Search for the cell housing the specified text and yield its [x, y] center coordinate. 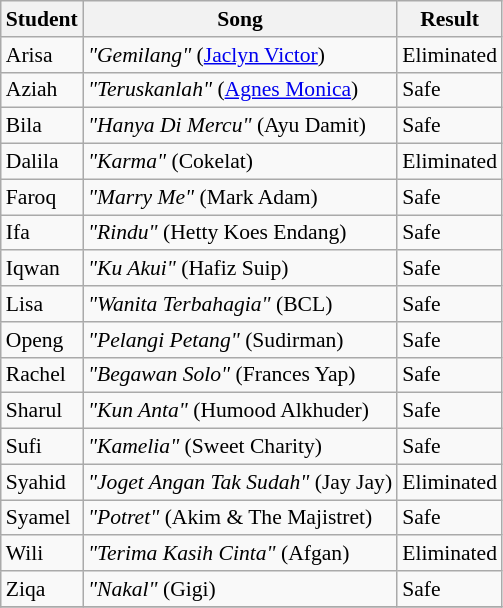
Wili [42, 554]
"Joget Angan Tak Sudah" (Jay Jay) [240, 482]
Arisa [42, 55]
Ziqa [42, 589]
"Gemilang" (Jaclyn Victor) [240, 55]
"Kamelia" (Sweet Charity) [240, 447]
Iqwan [42, 269]
Lisa [42, 304]
Bila [42, 126]
"Nakal" (Gigi) [240, 589]
"Karma" (Cokelat) [240, 162]
"Potret" (Akim & The Majistret) [240, 518]
Sufi [42, 447]
Dalila [42, 162]
Result [450, 19]
Openg [42, 340]
"Rindu" (Hetty Koes Endang) [240, 233]
Aziah [42, 90]
"Kun Anta" (Humood Alkhuder) [240, 411]
"Pelangi Petang" (Sudirman) [240, 340]
"Hanya Di Mercu" (Ayu Damit) [240, 126]
Syamel [42, 518]
Rachel [42, 375]
Song [240, 19]
"Begawan Solo" (Frances Yap) [240, 375]
"Terima Kasih Cinta" (Afgan) [240, 554]
Sharul [42, 411]
Student [42, 19]
"Wanita Terbahagia" (BCL) [240, 304]
Ifa [42, 233]
Syahid [42, 482]
Faroq [42, 197]
"Marry Me" (Mark Adam) [240, 197]
"Ku Akui" (Hafiz Suip) [240, 269]
"Teruskanlah" (Agnes Monica) [240, 90]
